Identify which cell holds the provided text, then report its [X, Y] central coordinate. 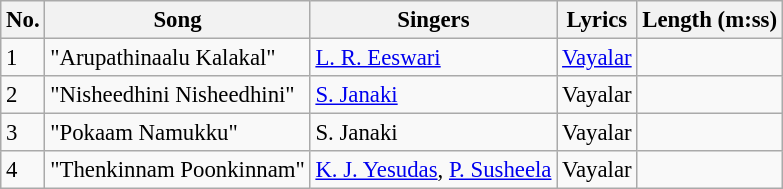
Lyrics [597, 20]
3 [23, 133]
K. J. Yesudas, P. Susheela [434, 170]
"Thenkinnam Poonkinnam" [178, 170]
"Arupathinaalu Kalakal" [178, 58]
4 [23, 170]
Song [178, 20]
Singers [434, 20]
No. [23, 20]
1 [23, 58]
Length (m:ss) [710, 20]
"Nisheedhini Nisheedhini" [178, 95]
L. R. Eeswari [434, 58]
2 [23, 95]
"Pokaam Namukku" [178, 133]
